Identify which cell holds the provided text, then report its [x, y] central coordinate. 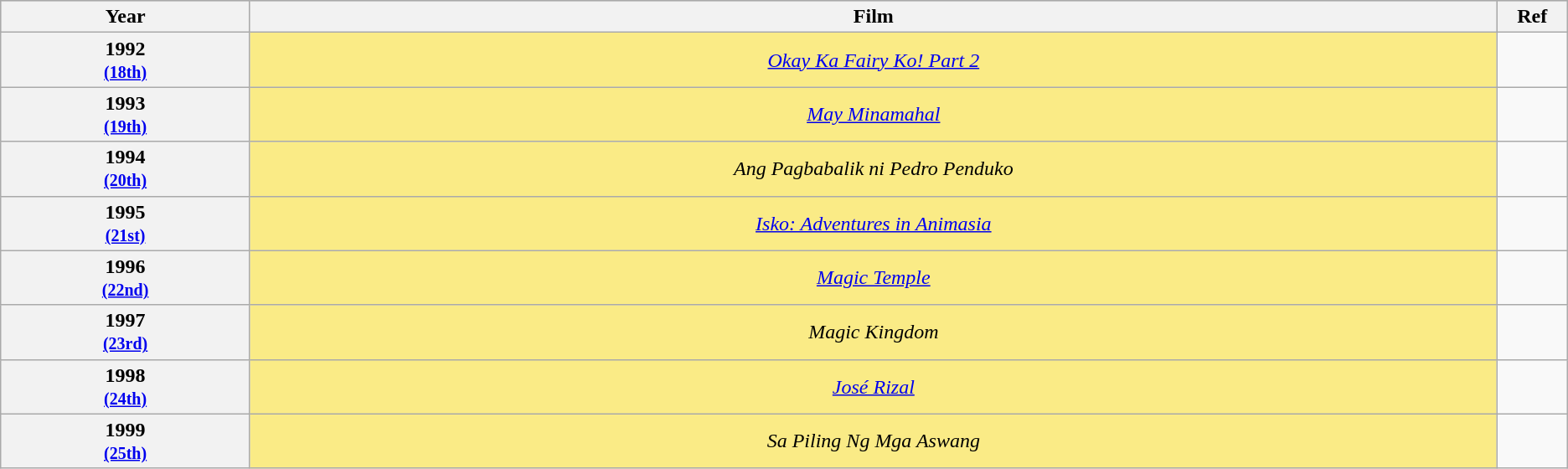
1996 (22nd) [126, 278]
1993 (19th) [126, 114]
1998 (24th) [126, 387]
May Minamahal [873, 114]
1994 (20th) [126, 169]
Sa Piling Ng Mga Aswang [873, 441]
Ref [1532, 17]
Film [873, 17]
Magic Temple [873, 278]
Okay Ka Fairy Ko! Part 2 [873, 60]
1992 (18th) [126, 60]
1995 (21st) [126, 223]
Magic Kingdom [873, 332]
Year [126, 17]
1999 (25th) [126, 441]
José Rizal [873, 387]
Isko: Adventures in Animasia [873, 223]
1997 (23rd) [126, 332]
Ang Pagbabalik ni Pedro Penduko [873, 169]
